Extract the [X, Y] coordinate from the center of the cell holding the provided text.  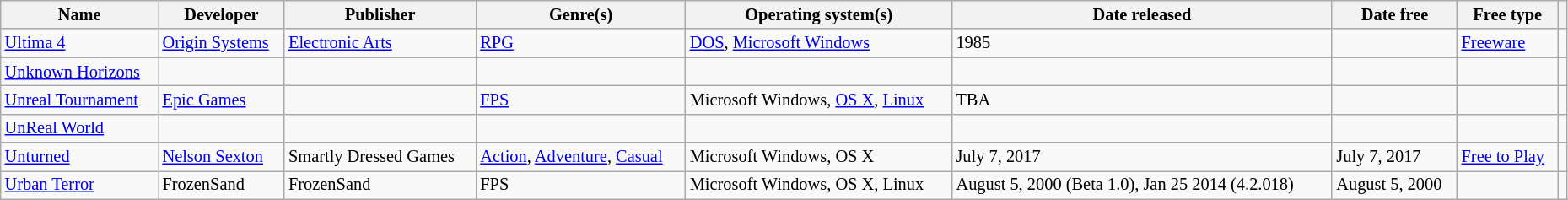
Genre(s) [580, 14]
August 5, 2000 (Beta 1.0), Jan 25 2014 (4.2.018) [1142, 185]
1985 [1142, 43]
Unknown Horizons [79, 72]
RPG [580, 43]
UnReal World [79, 128]
Name [79, 14]
Microsoft Windows, OS X [819, 157]
Ultima 4 [79, 43]
Electronic Arts [380, 43]
Smartly Dressed Games [380, 157]
Publisher [380, 14]
Freeware [1508, 43]
Unturned [79, 157]
DOS, Microsoft Windows [819, 43]
Free type [1508, 14]
Date free [1394, 14]
Action, Adventure, Casual [580, 157]
Date released [1142, 14]
August 5, 2000 [1394, 185]
Urban Terror [79, 185]
Operating system(s) [819, 14]
Unreal Tournament [79, 100]
Nelson Sexton [222, 157]
Origin Systems [222, 43]
TBA [1142, 100]
Developer [222, 14]
Free to Play [1508, 157]
Epic Games [222, 100]
